Return (X, Y) of the center of cell containing provided text 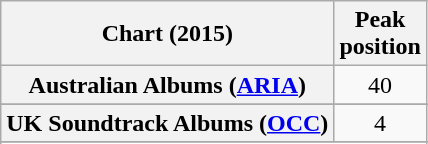
Australian Albums (ARIA) (168, 85)
Peakposition (380, 34)
UK Soundtrack Albums (OCC) (168, 123)
4 (380, 123)
40 (380, 85)
Chart (2015) (168, 34)
